Capture the cell that displays the provided text and extract its [x, y] central coordinate. 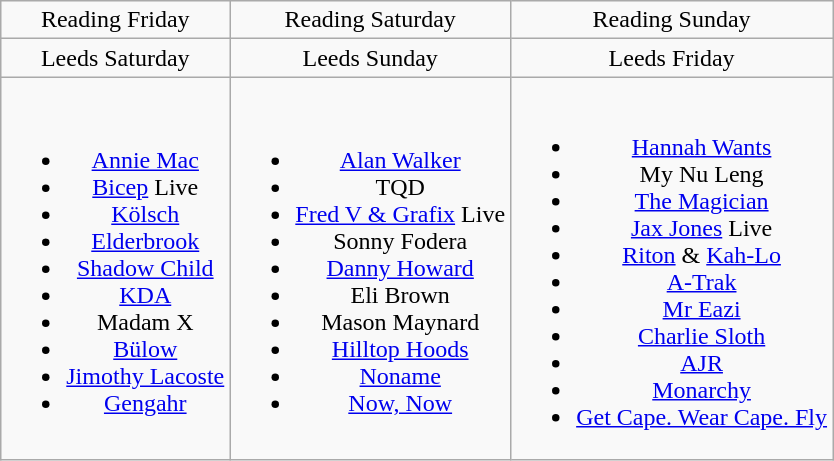
Leeds Saturday [116, 58]
Leeds Sunday [370, 58]
Reading Saturday [370, 20]
Alan WalkerTQDFred V & Grafix LiveSonny FoderaDanny HowardEli BrownMason MaynardHilltop HoodsNonameNow, Now [370, 268]
Annie MacBicep LiveKölschElderbrookShadow ChildKDAMadam XBülowJimothy LacosteGengahr [116, 268]
Reading Sunday [672, 20]
Reading Friday [116, 20]
Leeds Friday [672, 58]
Hannah WantsMy Nu LengThe MagicianJax Jones LiveRiton & Kah-LoA-TrakMr EaziCharlie SlothAJRMonarchyGet Cape. Wear Cape. Fly [672, 268]
